Return the [x, y] coordinate for the center point of the cell that contains the specified text.  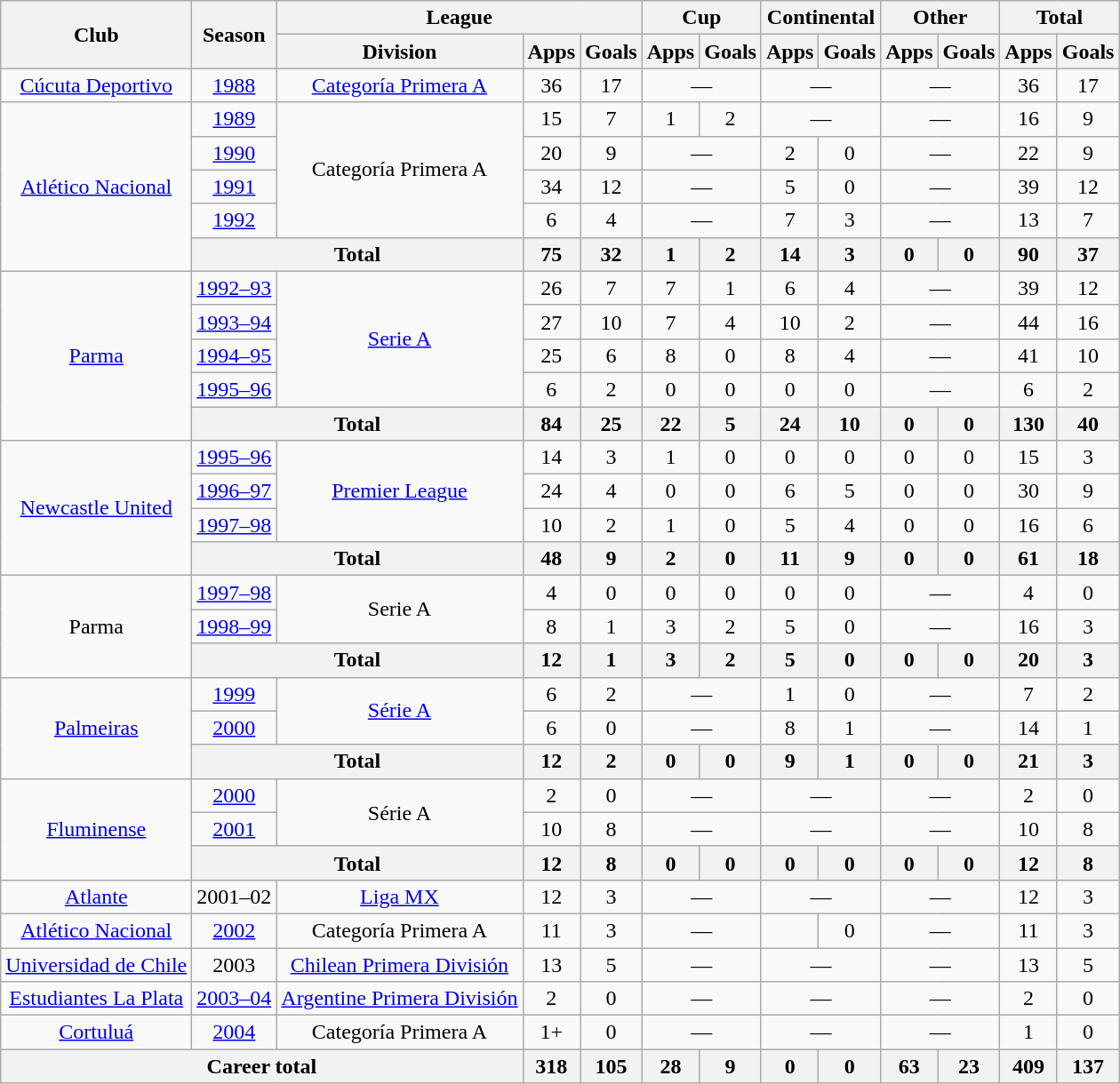
1+ [551, 1032]
40 [1088, 424]
1994–95 [235, 355]
84 [551, 424]
Continental [820, 18]
1991 [235, 187]
Other [940, 18]
Chilean Primera División [400, 964]
Club [96, 35]
League [459, 18]
1992–93 [235, 288]
75 [551, 254]
Season [235, 35]
1990 [235, 153]
1992 [235, 220]
Cúcuta Deportivo [96, 85]
34 [551, 187]
Division [400, 52]
Cortuluá [96, 1032]
Liga MX [400, 897]
48 [551, 559]
Estudiantes La Plata [96, 999]
2004 [235, 1032]
2001 [235, 829]
23 [969, 1066]
21 [1028, 761]
37 [1088, 254]
Atlante [96, 897]
1988 [235, 85]
1999 [235, 694]
26 [551, 288]
137 [1088, 1066]
2001–02 [235, 897]
105 [611, 1066]
44 [1028, 322]
30 [1028, 491]
1993–94 [235, 322]
63 [909, 1066]
18 [1088, 559]
Newcastle United [96, 508]
318 [551, 1066]
130 [1028, 424]
41 [1028, 355]
Palmeiras [96, 728]
Career total [261, 1066]
1996–97 [235, 491]
Argentine Primera División [400, 999]
1989 [235, 119]
Premier League [400, 491]
27 [551, 322]
2002 [235, 930]
Fluminense [96, 829]
Cup [701, 18]
Universidad de Chile [96, 964]
61 [1028, 559]
2003–04 [235, 999]
90 [1028, 254]
1998–99 [235, 626]
409 [1028, 1066]
28 [670, 1066]
2003 [235, 964]
32 [611, 254]
